Determine the [x, y] coordinate at the center of the cell enclosing the given text.  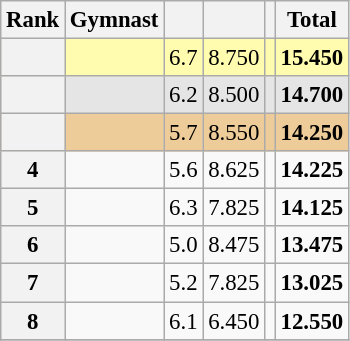
7 [33, 283]
14.250 [312, 133]
5.0 [184, 245]
6 [33, 245]
14.700 [312, 95]
Gymnast [114, 20]
6.2 [184, 95]
14.225 [312, 170]
13.025 [312, 283]
Total [312, 20]
15.450 [312, 58]
8.750 [234, 58]
8 [33, 321]
8.475 [234, 245]
6.7 [184, 58]
13.475 [312, 245]
6.1 [184, 321]
12.550 [312, 321]
Rank [33, 20]
5.7 [184, 133]
5.6 [184, 170]
14.125 [312, 208]
5.2 [184, 283]
4 [33, 170]
8.625 [234, 170]
8.550 [234, 133]
5 [33, 208]
8.500 [234, 95]
6.450 [234, 321]
6.3 [184, 208]
